For the text-containing cell, return its midpoint in (X, Y) coordinate format. 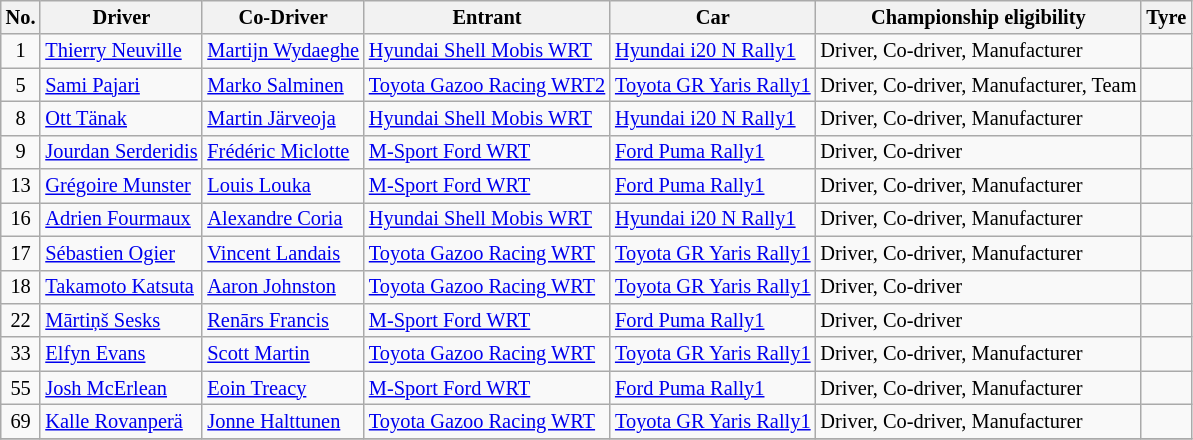
Grégoire Munster (121, 186)
Toyota Gazoo Racing WRT2 (487, 85)
Jourdan Serderidis (121, 152)
Louis Louka (283, 186)
Jonne Halttunen (283, 421)
5 (21, 85)
Vincent Landais (283, 253)
Thierry Neuville (121, 51)
Mārtiņš Sesks (121, 320)
69 (21, 421)
33 (21, 354)
17 (21, 253)
22 (21, 320)
Martijn Wydaeghe (283, 51)
Car (712, 17)
Entrant (487, 17)
Eoin Treacy (283, 388)
No. (21, 17)
Ott Tänak (121, 118)
Kalle Rovanperä (121, 421)
Driver, Co-driver, Manufacturer, Team (978, 85)
Championship eligibility (978, 17)
Renārs Francis (283, 320)
Elfyn Evans (121, 354)
9 (21, 152)
Aaron Johnston (283, 287)
Sami Pajari (121, 85)
8 (21, 118)
Sébastien Ogier (121, 253)
1 (21, 51)
13 (21, 186)
Josh McErlean (121, 388)
Frédéric Miclotte (283, 152)
18 (21, 287)
Takamoto Katsuta (121, 287)
Tyre (1166, 17)
Co-Driver (283, 17)
16 (21, 219)
Martin Järveoja (283, 118)
Adrien Fourmaux (121, 219)
Alexandre Coria (283, 219)
Driver (121, 17)
55 (21, 388)
Marko Salminen (283, 85)
Scott Martin (283, 354)
